Detect which cell encompasses the target text, then output its (X, Y) center coordinate. 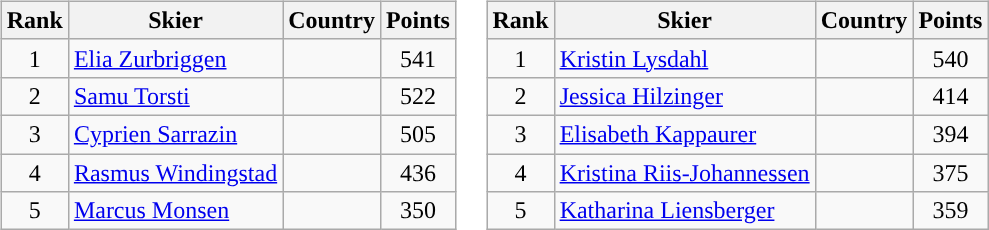
436 (418, 173)
394 (950, 134)
Rasmus Windingstad (175, 173)
350 (418, 211)
Kristin Lysdahl (684, 58)
Elia Zurbriggen (175, 58)
522 (418, 96)
Jessica Hilzinger (684, 96)
414 (950, 96)
Katharina Liensberger (684, 211)
Kristina Riis-Johannessen (684, 173)
359 (950, 211)
Samu Torsti (175, 96)
505 (418, 134)
541 (418, 58)
375 (950, 173)
Marcus Monsen (175, 211)
540 (950, 58)
Elisabeth Kappaurer (684, 134)
Cyprien Sarrazin (175, 134)
